Return the [x, y] coordinate for the center point of the cell that contains the specified text.  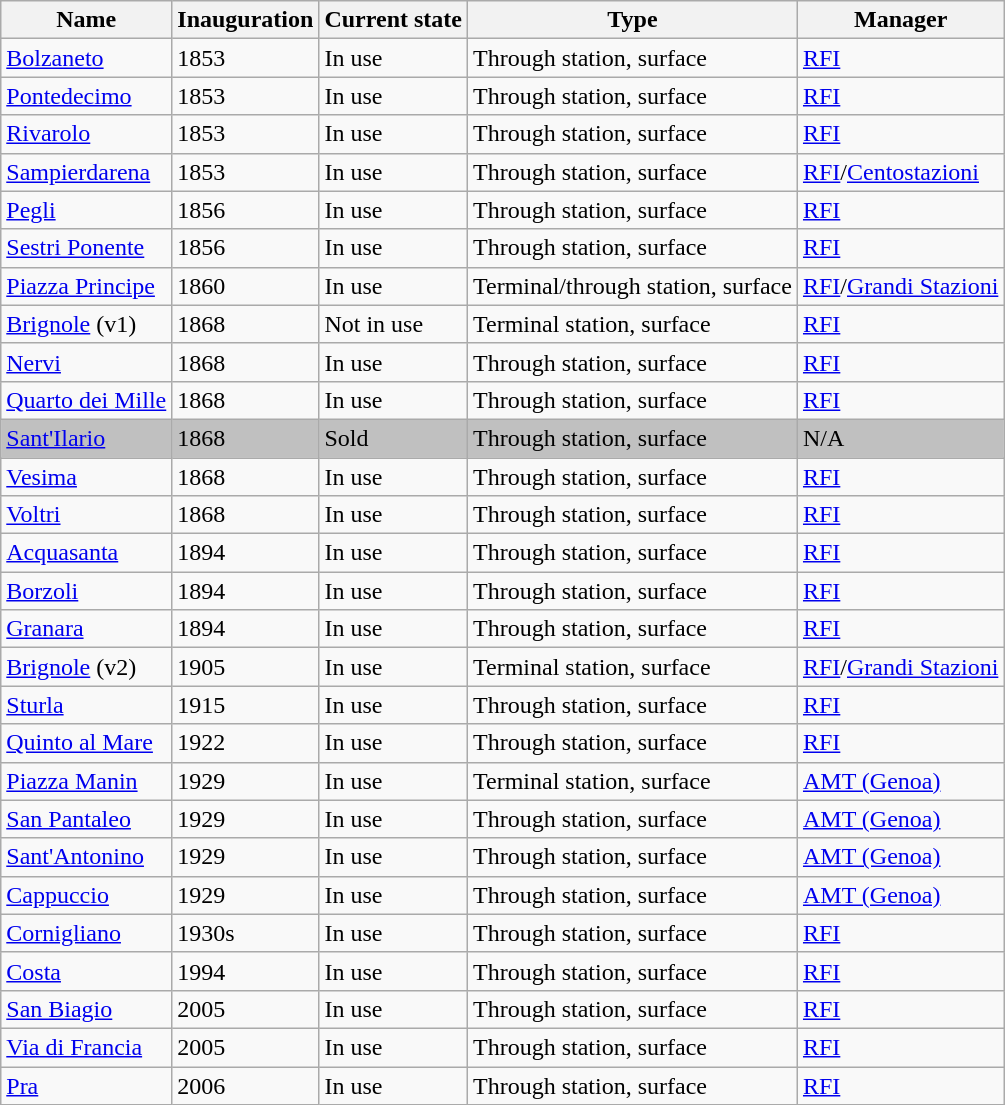
Pegli [86, 210]
Nervi [86, 362]
2006 [246, 1085]
Borzoli [86, 591]
Name [86, 20]
Cornigliano [86, 933]
1915 [246, 705]
Brignole (v2) [86, 667]
San Pantaleo [86, 819]
Pra [86, 1085]
Costa [86, 971]
Sestri Ponente [86, 248]
San Biagio [86, 1009]
Terminal/through station, surface [632, 286]
Rivarolo [86, 134]
Inauguration [246, 20]
Via di Francia [86, 1047]
Not in use [394, 324]
Type [632, 20]
Sant'Antonino [86, 857]
1930s [246, 933]
Brignole (v1) [86, 324]
Acquasanta [86, 553]
Bolzaneto [86, 58]
RFI/Centostazioni [900, 172]
Quinto al Mare [86, 743]
Sampierdarena [86, 172]
Manager [900, 20]
Piazza Principe [86, 286]
Vesima [86, 477]
Sold [394, 438]
Pontedecimo [86, 96]
Granara [86, 629]
Voltri [86, 515]
1905 [246, 667]
Piazza Manin [86, 781]
1922 [246, 743]
Cappuccio [86, 895]
N/A [900, 438]
Sturla [86, 705]
Sant'Ilario [86, 438]
1994 [246, 971]
Quarto dei Mille [86, 400]
1860 [246, 286]
Current state [394, 20]
